Determine the (X, Y) coordinate at the center of the cell enclosing the given text.  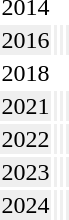
2023 (26, 172)
2022 (26, 139)
2024 (26, 205)
2018 (26, 73)
2021 (26, 106)
2016 (26, 40)
